Pinpoint the cell where the given text exists, returning its [x, y] midpoint coordinate. 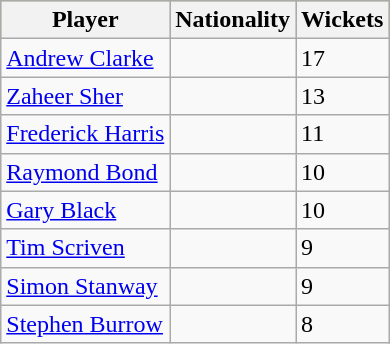
Nationality [233, 20]
Stephen Burrow [86, 324]
Tim Scriven [86, 248]
Gary Black [86, 210]
Andrew Clarke [86, 58]
Zaheer Sher [86, 96]
Player [86, 20]
13 [342, 96]
Wickets [342, 20]
8 [342, 324]
Simon Stanway [86, 286]
11 [342, 134]
Raymond Bond [86, 172]
17 [342, 58]
Frederick Harris [86, 134]
